Capture the cell that displays the provided text and extract its (X, Y) central coordinate. 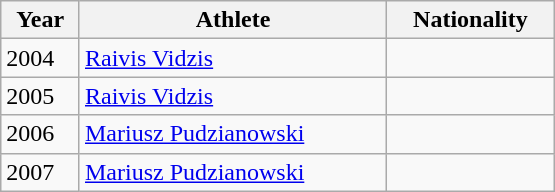
Nationality (471, 20)
2004 (40, 58)
Year (40, 20)
2005 (40, 96)
Athlete (232, 20)
2006 (40, 134)
2007 (40, 172)
